Provide the [x, y] coordinate of the cell's center where the given text is located.  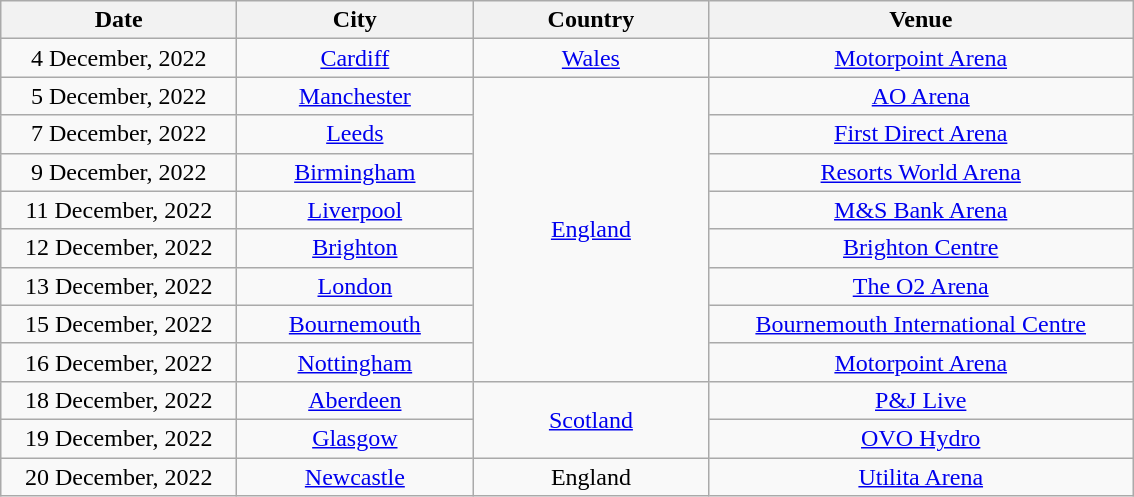
Aberdeen [355, 400]
Utilita Arena [921, 477]
Glasgow [355, 438]
Scotland [591, 419]
9 December, 2022 [119, 172]
AO Arena [921, 96]
Bournemouth [355, 324]
OVO Hydro [921, 438]
P&J Live [921, 400]
Nottingham [355, 362]
11 December, 2022 [119, 210]
M&S Bank Arena [921, 210]
20 December, 2022 [119, 477]
Manchester [355, 96]
7 December, 2022 [119, 134]
Date [119, 20]
12 December, 2022 [119, 248]
Bournemouth International Centre [921, 324]
Brighton [355, 248]
Leeds [355, 134]
Cardiff [355, 58]
Liverpool [355, 210]
18 December, 2022 [119, 400]
Resorts World Arena [921, 172]
13 December, 2022 [119, 286]
Birmingham [355, 172]
19 December, 2022 [119, 438]
15 December, 2022 [119, 324]
London [355, 286]
Country [591, 20]
The O2 Arena [921, 286]
4 December, 2022 [119, 58]
16 December, 2022 [119, 362]
First Direct Arena [921, 134]
Wales [591, 58]
City [355, 20]
Venue [921, 20]
5 December, 2022 [119, 96]
Newcastle [355, 477]
Brighton Centre [921, 248]
